Scan for the cell matching the given text and deliver its [X, Y] coordinate at center. 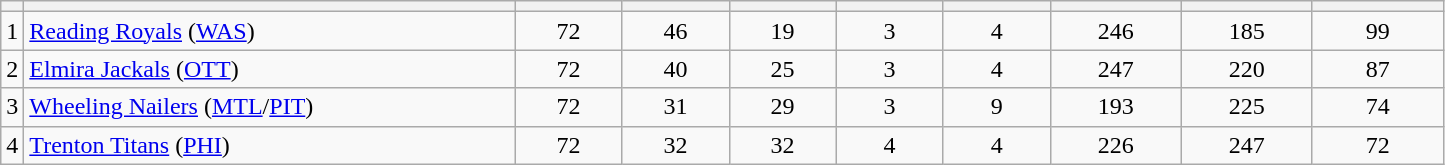
220 [1246, 69]
31 [676, 107]
99 [1378, 31]
9 [996, 107]
193 [1116, 107]
185 [1246, 31]
74 [1378, 107]
225 [1246, 107]
2 [12, 69]
46 [676, 31]
Elmira Jackals (OTT) [270, 69]
Wheeling Nailers (MTL/PIT) [270, 107]
1 [12, 31]
19 [782, 31]
226 [1116, 145]
40 [676, 69]
Reading Royals (WAS) [270, 31]
25 [782, 69]
246 [1116, 31]
87 [1378, 69]
29 [782, 107]
Trenton Titans (PHI) [270, 145]
